Locate the cell with the specified text and output its [X, Y] center coordinate. 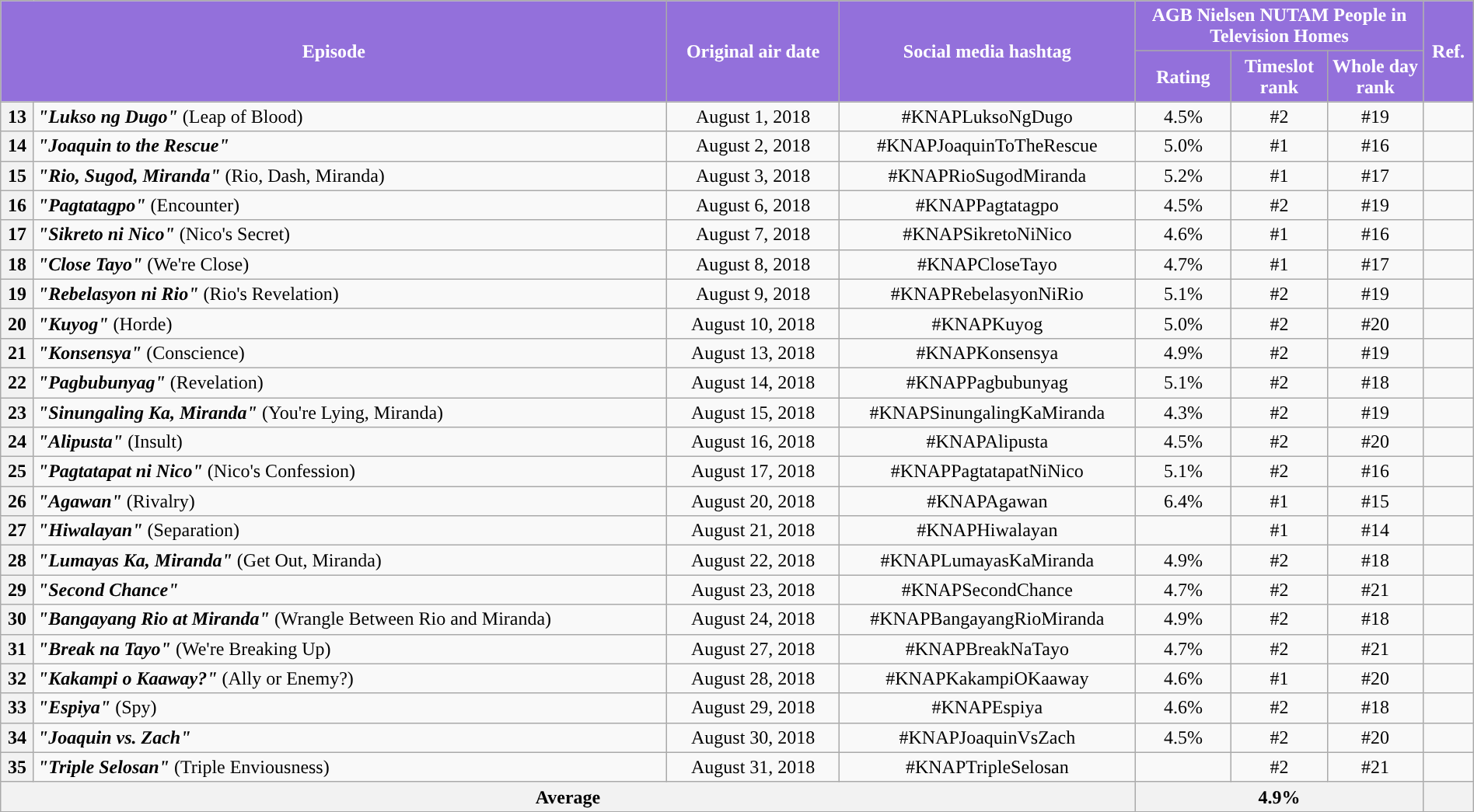
"Sikreto ni Nico" (Nico's Secret) [350, 235]
28 [17, 560]
18 [17, 264]
August 27, 2018 [753, 649]
Rating [1183, 76]
August 1, 2018 [753, 117]
August 9, 2018 [753, 294]
"Lukso ng Dugo" (Leap of Blood) [350, 117]
"Kakampi o Kaaway?" (Ally or Enemy?) [350, 678]
#KNAPPagbubunyag [987, 382]
#KNAPJoaquinToTheRescue [987, 146]
"Espiya" (Spy) [350, 708]
"Lumayas Ka, Miranda" (Get Out, Miranda) [350, 560]
#KNAPSecondChance [987, 590]
August 29, 2018 [753, 708]
August 8, 2018 [753, 264]
August 2, 2018 [753, 146]
August 13, 2018 [753, 353]
August 21, 2018 [753, 531]
#KNAPPagtatapatNiNico [987, 472]
Average [568, 796]
"Joaquin to the Rescue" [350, 146]
5.2% [1183, 176]
#14 [1375, 531]
"Rio, Sugod, Miranda" (Rio, Dash, Miranda) [350, 176]
4.3% [1183, 413]
"Close Tayo" (We're Close) [350, 264]
AGB Nielsen NUTAM People in Television Homes [1280, 26]
19 [17, 294]
#KNAPKuyog [987, 323]
#KNAPSinungalingKaMiranda [987, 413]
#KNAPHiwalayan [987, 531]
#KNAPTripleSelosan [987, 767]
15 [17, 176]
#KNAPAgawan [987, 501]
#KNAPSikretoNiNico [987, 235]
"Rebelasyon ni Rio" (Rio's Revelation) [350, 294]
"Konsensya" (Conscience) [350, 353]
August 15, 2018 [753, 413]
6.4% [1183, 501]
27 [17, 531]
August 24, 2018 [753, 619]
"Break na Tayo" (We're Breaking Up) [350, 649]
#KNAPLumayasKaMiranda [987, 560]
#KNAPKonsensya [987, 353]
August 17, 2018 [753, 472]
Ref. [1448, 51]
32 [17, 678]
Timeslotrank [1280, 76]
August 31, 2018 [753, 767]
#KNAPBangayangRioMiranda [987, 619]
#KNAPCloseTayo [987, 264]
33 [17, 708]
21 [17, 353]
#KNAPBreakNaTayo [987, 649]
August 14, 2018 [753, 382]
"Sinungaling Ka, Miranda" (You're Lying, Miranda) [350, 413]
16 [17, 205]
August 10, 2018 [753, 323]
23 [17, 413]
#KNAPLuksoNgDugo [987, 117]
August 30, 2018 [753, 737]
#KNAPAlipusta [987, 442]
"Alipusta" (Insult) [350, 442]
#KNAPEspiya [987, 708]
August 20, 2018 [753, 501]
"Pagtatagpo" (Encounter) [350, 205]
30 [17, 619]
34 [17, 737]
14 [17, 146]
13 [17, 117]
#KNAPJoaquinVsZach [987, 737]
"Triple Selosan" (Triple Enviousness) [350, 767]
#KNAPRebelasyonNiRio [987, 294]
"Second Chance" [350, 590]
31 [17, 649]
August 28, 2018 [753, 678]
Original air date [753, 51]
"Hiwalayan" (Separation) [350, 531]
#KNAPRioSugodMiranda [987, 176]
"Pagtatapat ni Nico" (Nico's Confession) [350, 472]
Whole dayrank [1375, 76]
August 6, 2018 [753, 205]
#KNAPKakampiOKaaway [987, 678]
17 [17, 235]
August 23, 2018 [753, 590]
Episode [334, 51]
29 [17, 590]
#KNAPPagtatagpo [987, 205]
26 [17, 501]
August 16, 2018 [753, 442]
20 [17, 323]
35 [17, 767]
"Bangayang Rio at Miranda" (Wrangle Between Rio and Miranda) [350, 619]
August 3, 2018 [753, 176]
"Pagbubunyag" (Revelation) [350, 382]
Social media hashtag [987, 51]
"Agawan" (Rivalry) [350, 501]
"Joaquin vs. Zach" [350, 737]
25 [17, 472]
August 22, 2018 [753, 560]
#15 [1375, 501]
24 [17, 442]
"Kuyog" (Horde) [350, 323]
August 7, 2018 [753, 235]
22 [17, 382]
